Find where the given text appears and provide that cell's center as (x, y) coordinate. 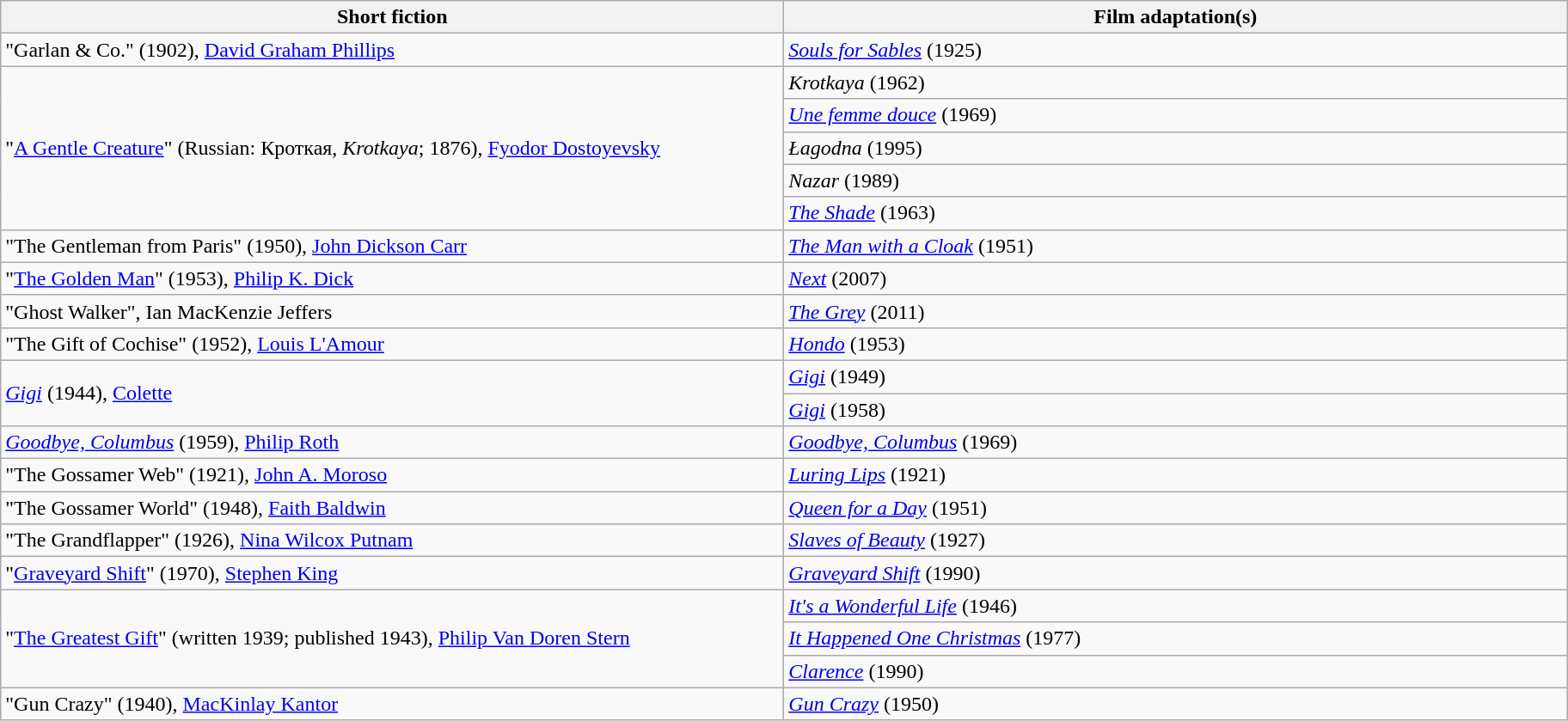
Gun Crazy (1950) (1176, 704)
"Ghost Walker", Ian MacKenzie Jeffers (392, 311)
"Gun Crazy" (1940), MacKinlay Kantor (392, 704)
Krotkaya (1962) (1176, 82)
The Man with a Cloak (1951) (1176, 246)
"The Gossamer Web" (1921), John A. Moroso (392, 475)
Hondo (1953) (1176, 344)
Next (2007) (1176, 278)
It Happened One Christmas (1977) (1176, 639)
It's a Wonderful Life (1946) (1176, 606)
"A Gentle Creature" (Russian: Кроткая, Krotkaya; 1876), Fyodor Dostoyevsky (392, 148)
Goodbye, Columbus (1969) (1176, 443)
Graveyard Shift (1990) (1176, 573)
Slaves of Beauty (1927) (1176, 541)
Film adaptation(s) (1176, 17)
Clarence (1990) (1176, 671)
Queen for a Day (1951) (1176, 508)
Goodbye, Columbus (1959), Philip Roth (392, 443)
Souls for Sables (1925) (1176, 50)
Une femme douce (1969) (1176, 115)
"The Grandflapper" (1926), Nina Wilcox Putnam (392, 541)
"The Greatest Gift" (written 1939; published 1943), Philip Van Doren Stern (392, 639)
Nazar (1989) (1176, 180)
Gigi (1958) (1176, 410)
Gigi (1949) (1176, 376)
Łagodna (1995) (1176, 148)
The Grey (2011) (1176, 311)
Luring Lips (1921) (1176, 475)
"Garlan & Co." (1902), David Graham Phillips (392, 50)
Gigi (1944), Colette (392, 393)
Short fiction (392, 17)
"Graveyard Shift" (1970), Stephen King (392, 573)
"The Gift of Cochise" (1952), Louis L'Amour (392, 344)
"The Golden Man" (1953), Philip K. Dick (392, 278)
"The Gossamer World" (1948), Faith Baldwin (392, 508)
"The Gentleman from Paris" (1950), John Dickson Carr (392, 246)
The Shade (1963) (1176, 213)
